Pinpoint the cell where the given text exists, returning its (X, Y) midpoint coordinate. 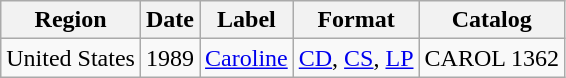
1989 (170, 58)
CD, CS, LP (356, 58)
Caroline (247, 58)
Region (71, 20)
Date (170, 20)
United States (71, 58)
Format (356, 20)
Catalog (492, 20)
CAROL 1362 (492, 58)
Label (247, 20)
